Locate the cell with the specified text and output its (X, Y) center coordinate. 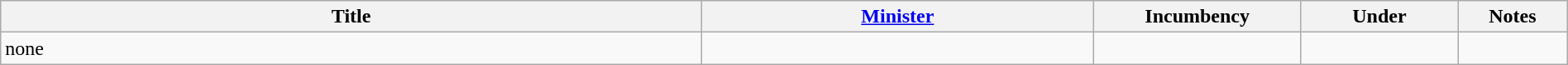
Under (1379, 17)
Notes (1513, 17)
none (351, 48)
Incumbency (1198, 17)
Title (351, 17)
Minister (898, 17)
